Pinpoint the cell where the given text exists, returning its (X, Y) midpoint coordinate. 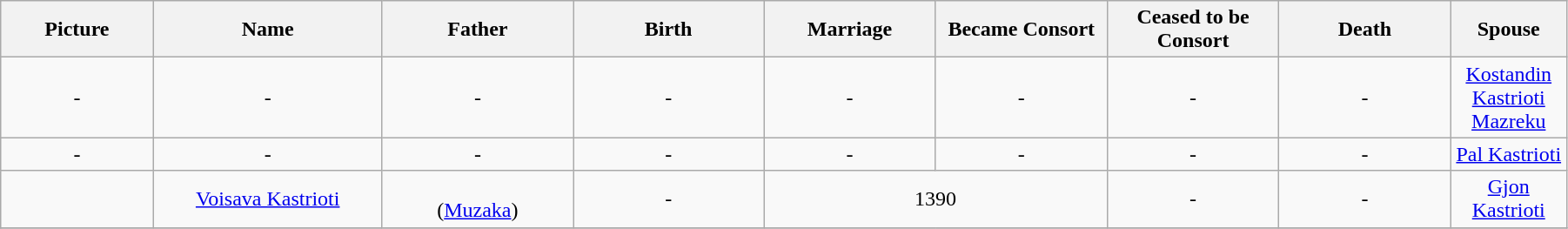
(Muzaka) (477, 199)
Kostandin Kastrioti Mazreku (1509, 98)
Marriage (849, 30)
Ceased to be Consort (1192, 30)
Pal Kastrioti (1509, 154)
Name (268, 30)
Birth (668, 30)
Death (1364, 30)
Voisava Kastrioti (268, 199)
Father (477, 30)
Became Consort (1022, 30)
Gjon Kastrioti (1509, 199)
1390 (936, 199)
Spouse (1509, 30)
Picture (77, 30)
